Identify which cell holds the provided text, then report its (X, Y) central coordinate. 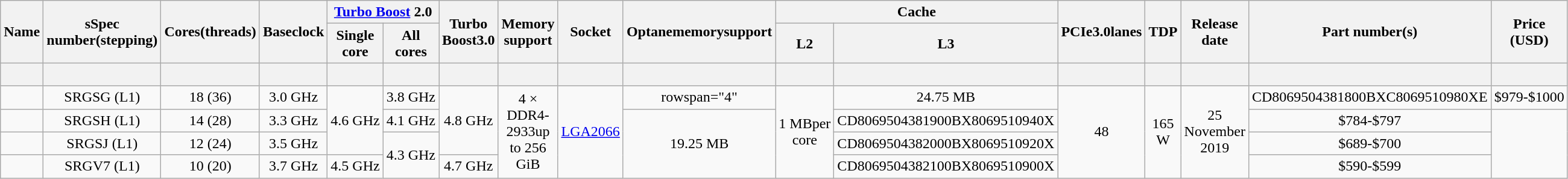
4 × DDR4-2933up to 256 GiB (528, 132)
CD8069504381900BX8069510940X (946, 120)
25 November 2019 (1215, 132)
3.5 GHz (293, 143)
Socket (590, 31)
Part number(s) (1370, 31)
SRGSG (L1) (103, 97)
Cores(threads) (210, 31)
3.3 GHz (293, 120)
4.3 GHz (411, 155)
1 MBper core (805, 132)
SRGSJ (L1) (103, 143)
4.6 GHz (355, 120)
SRGV7 (L1) (103, 166)
48 (1101, 132)
3.7 GHz (293, 166)
Memorysupport (528, 31)
Price(USD) (1529, 31)
4.8 GHz (469, 120)
rowspan="4" (699, 97)
Releasedate (1215, 31)
L3 (946, 44)
4.7 GHz (469, 166)
LGA2066 (590, 132)
18 (36) (210, 97)
10 (20) (210, 166)
Baseclock (293, 31)
Name (22, 31)
SRGSH (L1) (103, 120)
$979-$1000 (1529, 97)
$590-$599 (1370, 166)
CD8069504381800BXC8069510980XE (1370, 97)
PCIe3.0lanes (1101, 31)
Cache (917, 12)
19.25 MB (699, 143)
CD8069504382100BX8069510900X (946, 166)
Optanememorysupport (699, 31)
165 W (1163, 132)
sSpec number(stepping) (103, 31)
L2 (805, 44)
$689-$700 (1370, 143)
All cores (411, 44)
TurboBoost3.0 (469, 31)
24.75 MB (946, 97)
Turbo Boost 2.0 (384, 12)
4.5 GHz (355, 166)
$784-$797 (1370, 120)
3.8 GHz (411, 97)
12 (24) (210, 143)
CD8069504382000BX8069510920X (946, 143)
14 (28) (210, 120)
Single core (355, 44)
TDP (1163, 31)
4.1 GHz (411, 120)
3.0 GHz (293, 97)
